Search for the cell housing the specified text and yield its [X, Y] center coordinate. 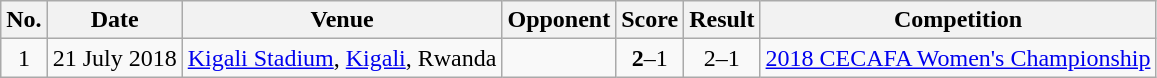
Score [650, 20]
No. [24, 20]
Opponent [559, 20]
Competition [958, 20]
21 July 2018 [114, 58]
Date [114, 20]
Venue [342, 20]
Kigali Stadium, Kigali, Rwanda [342, 58]
1 [24, 58]
2018 CECAFA Women's Championship [958, 58]
Result [722, 20]
